Return the [X, Y] coordinate for the center point of the cell that contains the specified text.  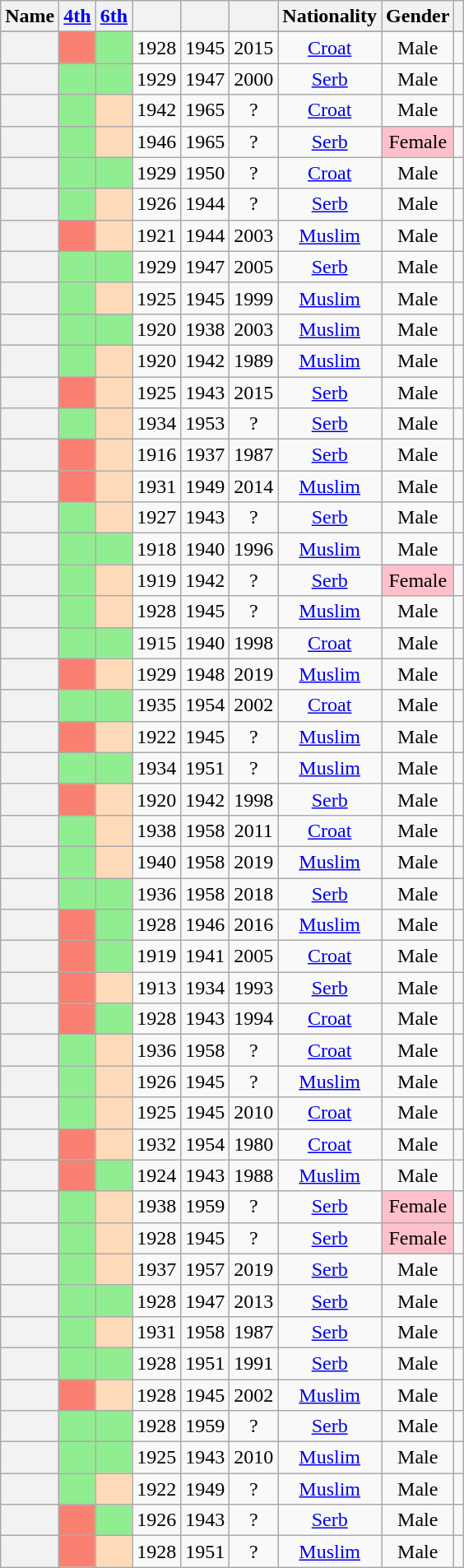
1927 [156, 518]
1980 [253, 1144]
4th [77, 16]
2016 [253, 925]
2018 [253, 893]
1918 [156, 549]
1989 [253, 361]
2013 [253, 1300]
1921 [156, 235]
1950 [206, 173]
1948 [206, 674]
2014 [253, 486]
1935 [156, 705]
1953 [206, 424]
Gender [418, 16]
Nationality [330, 16]
1994 [253, 1019]
2000 [253, 79]
Name [30, 16]
1932 [156, 1144]
2011 [253, 831]
1913 [156, 988]
1924 [156, 1175]
1993 [253, 988]
1991 [253, 1363]
1996 [253, 549]
1915 [156, 643]
1999 [253, 298]
1988 [253, 1175]
1941 [206, 956]
1916 [156, 455]
6th [114, 16]
1957 [206, 1269]
